Pinpoint the cell where the given text exists, returning its [X, Y] midpoint coordinate. 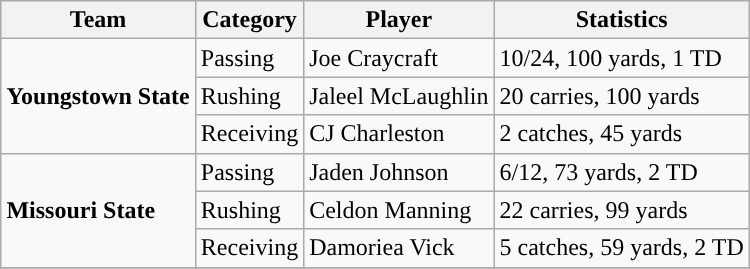
Joe Craycraft [399, 58]
Jaleel McLaughlin [399, 96]
5 catches, 59 yards, 2 TD [622, 248]
Category [249, 20]
22 carries, 99 yards [622, 210]
Missouri State [98, 210]
CJ Charleston [399, 134]
20 carries, 100 yards [622, 96]
Team [98, 20]
Celdon Manning [399, 210]
10/24, 100 yards, 1 TD [622, 58]
Player [399, 20]
Youngstown State [98, 96]
2 catches, 45 yards [622, 134]
6/12, 73 yards, 2 TD [622, 172]
Statistics [622, 20]
Jaden Johnson [399, 172]
Damoriea Vick [399, 248]
